Capture the cell that displays the provided text and extract its (X, Y) central coordinate. 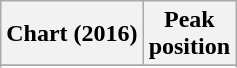
Chart (2016) (72, 34)
Peak position (189, 34)
